Output the (x, y) coordinate of the center of the cell containing the given text.  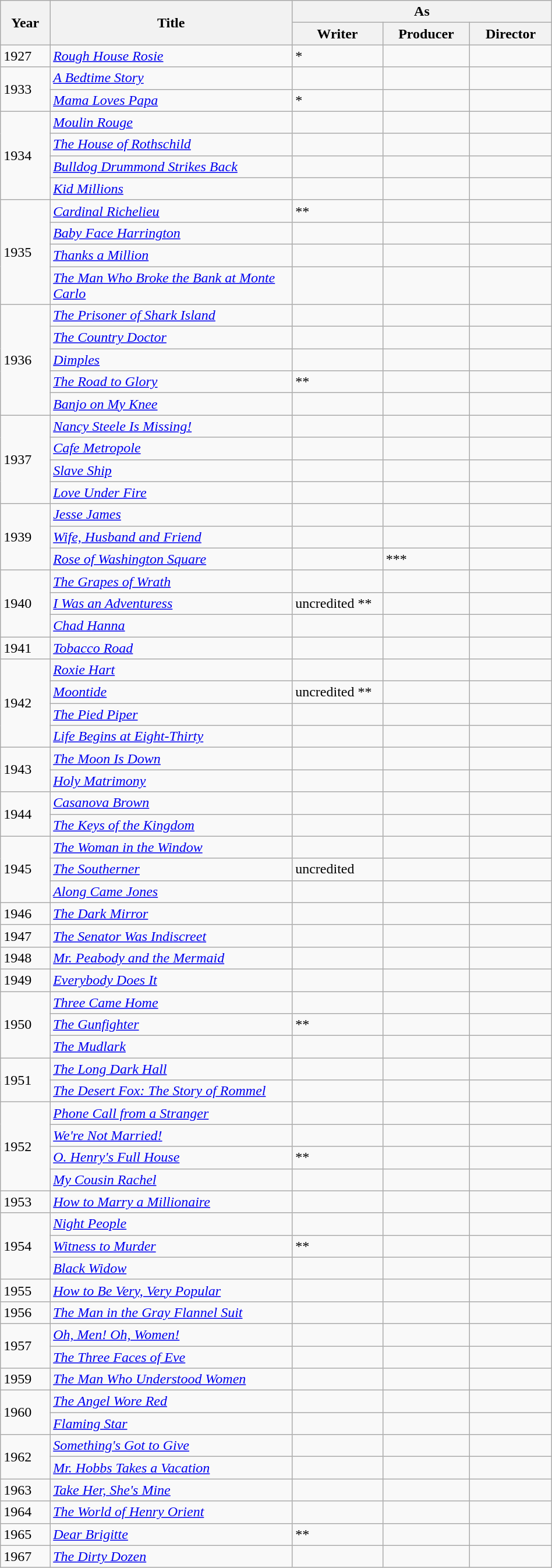
Dear Brigitte (171, 1534)
Flaming Star (171, 1424)
1965 (26, 1534)
1954 (26, 1246)
Moontide (171, 692)
Witness to Murder (171, 1246)
1967 (26, 1556)
Take Her, She's Mine (171, 1490)
The Desert Fox: The Story of Rommel (171, 1091)
Thanks a Million (171, 255)
1951 (26, 1080)
Black Widow (171, 1268)
1953 (26, 1202)
Dimples (171, 360)
Mr. Hobbs Takes a Vacation (171, 1468)
Love Under Fire (171, 493)
1934 (26, 155)
The Dirty Dozen (171, 1556)
1942 (26, 703)
uncredited (338, 869)
The Keys of the Kingdom (171, 825)
The Senator Was Indiscreet (171, 936)
The Pied Piper (171, 714)
1945 (26, 869)
*** (426, 559)
1960 (26, 1413)
We're Not Married! (171, 1135)
The Angel Wore Red (171, 1401)
The Man Who Understood Women (171, 1379)
1939 (26, 537)
1955 (26, 1290)
Producer (426, 34)
1959 (26, 1379)
1933 (26, 89)
A Bedtime Story (171, 78)
Mr. Peabody and the Mermaid (171, 958)
Chad Hanna (171, 625)
The Prisoner of Shark Island (171, 316)
1956 (26, 1312)
Jesse James (171, 515)
Along Came Jones (171, 891)
Phone Call from a Stranger (171, 1113)
Banjo on My Knee (171, 404)
1935 (26, 252)
Everybody Does It (171, 980)
1949 (26, 980)
The Three Faces of Eve (171, 1357)
The Country Doctor (171, 338)
Bulldog Drummond Strikes Back (171, 167)
Holy Matrimony (171, 781)
1927 (26, 56)
Night People (171, 1224)
The Gunfighter (171, 1025)
Casanova Brown (171, 803)
The Road to Glory (171, 382)
The Moon Is Down (171, 759)
The Mudlark (171, 1047)
Slave Ship (171, 470)
The Man in the Gray Flannel Suit (171, 1312)
The House of Rothschild (171, 144)
1936 (26, 360)
Three Came Home (171, 1002)
Baby Face Harrington (171, 233)
The Southerner (171, 869)
Nancy Steele Is Missing! (171, 426)
Wife, Husband and Friend (171, 537)
The World of Henry Orient (171, 1512)
The Man Who Broke the Bank at Monte Carlo (171, 285)
The Grapes of Wrath (171, 581)
1937 (26, 459)
Kid Millions (171, 189)
Oh, Men! Oh, Women! (171, 1335)
1940 (26, 603)
Rough House Rosie (171, 56)
The Dark Mirror (171, 914)
Moulin Rouge (171, 122)
I Was an Adventuress (171, 603)
Title (171, 23)
O. Henry's Full House (171, 1158)
The Long Dark Hall (171, 1069)
Director (511, 34)
1952 (26, 1146)
Life Begins at Eight-Thirty (171, 737)
Year (26, 23)
1950 (26, 1024)
As (422, 12)
How to Marry a Millionaire (171, 1202)
My Cousin Rachel (171, 1180)
1957 (26, 1346)
How to Be Very, Very Popular (171, 1290)
1948 (26, 958)
1941 (26, 648)
Rose of Washington Square (171, 559)
The Woman in the Window (171, 847)
1962 (26, 1457)
Writer (338, 34)
Cafe Metropole (171, 448)
Roxie Hart (171, 670)
Something's Got to Give (171, 1446)
Mama Loves Papa (171, 100)
1944 (26, 814)
1943 (26, 770)
1964 (26, 1512)
1947 (26, 936)
1946 (26, 914)
1963 (26, 1490)
Cardinal Richelieu (171, 211)
Tobacco Road (171, 648)
